Find where the given text appears and provide that cell's center as [x, y] coordinate. 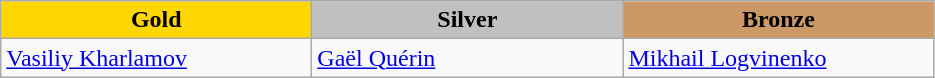
Bronze [778, 20]
Vasiliy Kharlamov [156, 58]
Gold [156, 20]
Mikhail Logvinenko [778, 58]
Gaël Quérin [468, 58]
Silver [468, 20]
